Return (x, y) of the center of cell containing provided text 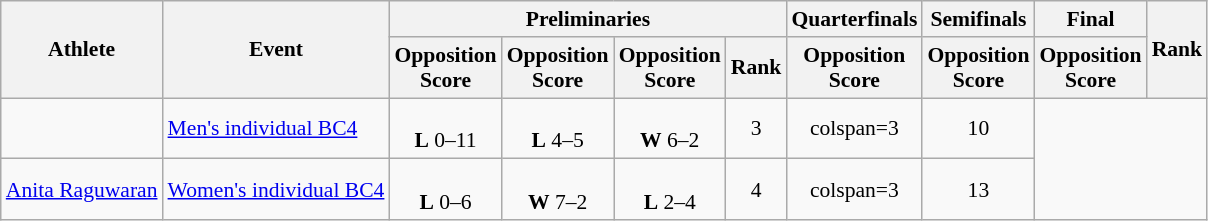
L 0–6 (445, 190)
10 (978, 128)
L 4–5 (558, 128)
Preliminaries (588, 19)
Anita Raguwaran (82, 190)
Athlete (82, 50)
W 6–2 (670, 128)
W 7–2 (558, 190)
4 (756, 190)
Men's individual BC4 (276, 128)
Semifinals (978, 19)
Women's individual BC4 (276, 190)
Event (276, 50)
3 (756, 128)
13 (978, 190)
L 0–11 (445, 128)
L 2–4 (670, 190)
Final (1090, 19)
Quarterfinals (854, 19)
